Determine the [x, y] coordinate at the center of the cell enclosing the given text.  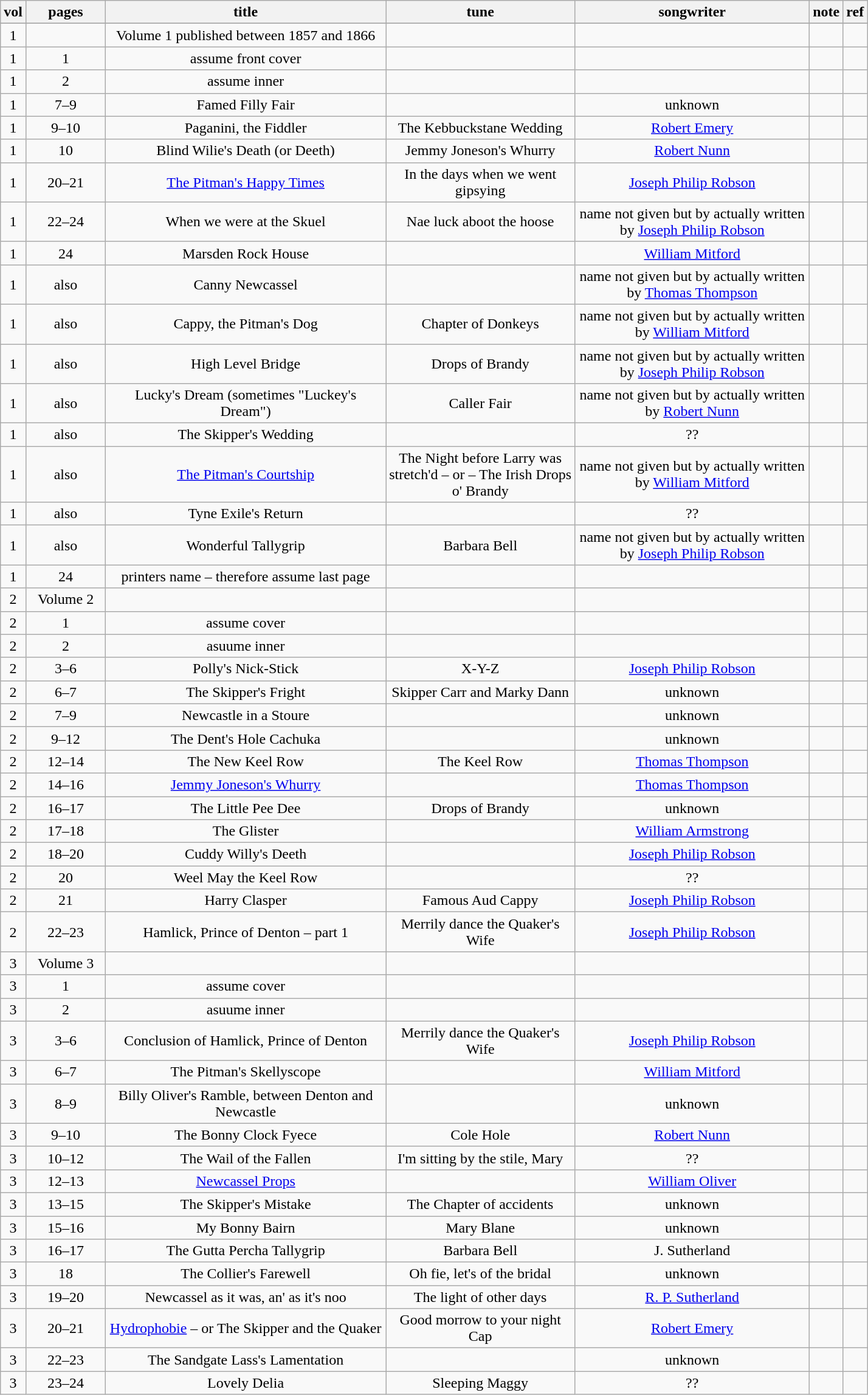
The Skipper's Wedding [246, 435]
Volume 1 published between 1857 and 1866 [246, 35]
22–24 [66, 221]
Weel May the Keel Row [246, 877]
10–12 [66, 1158]
17–18 [66, 831]
The Skipper's Fright [246, 692]
The Little Pee Dee [246, 808]
Billy Oliver's Ramble, between Denton and Newcastle [246, 1103]
Cappy, the Pitman's Dog [246, 324]
assume front cover [246, 58]
20 [66, 877]
note [827, 12]
Volume 2 [66, 600]
The Glister [246, 831]
The Skipper's Mistake [246, 1204]
Good morrow to your night Cap [480, 1328]
The Dent's Hole Cachuka [246, 738]
J. Sutherland [692, 1251]
Canny Newcassel [246, 285]
The Gutta Percha Tallygrip [246, 1251]
Newcassel Props [246, 1181]
12–14 [66, 761]
pages [66, 12]
The Pitman's Skellyscope [246, 1072]
title [246, 12]
Oh fie, let's of the bridal [480, 1274]
The Kebbuckstane Wedding [480, 128]
William Oliver [692, 1181]
The Chapter of accidents [480, 1204]
Nae luck aboot the hoose [480, 221]
Cole Hole [480, 1135]
15–16 [66, 1228]
The Keel Row [480, 761]
Blind Wilie's Death (or Deeth) [246, 151]
ref [855, 12]
Harry Clasper [246, 901]
The Collier's Farewell [246, 1274]
9–12 [66, 738]
Wonderful Tallygrip [246, 545]
vol [13, 12]
10 [66, 151]
12–13 [66, 1181]
19–20 [66, 1297]
tune [480, 12]
Caller Fair [480, 404]
name not given but by actually written by Robert Nunn [692, 404]
Paganini, the Fiddler [246, 128]
Newcassel as it was, an' as it's noo [246, 1297]
name not given but by actually written by Thomas Thompson [692, 285]
18–20 [66, 854]
14–16 [66, 784]
printers name – therefore assume last page [246, 576]
21 [66, 901]
Polly's Nick-Stick [246, 669]
Tyne Exile's Return [246, 514]
songwriter [692, 12]
Famed Filly Fair [246, 105]
Cuddy Willy's Deeth [246, 854]
18 [66, 1274]
Mary Blane [480, 1228]
Lovely Delia [246, 1383]
Volume 3 [66, 963]
The Wail of the Fallen [246, 1158]
Famous Aud Cappy [480, 901]
Chapter of Donkeys [480, 324]
My Bonny Bairn [246, 1228]
The Pitman's Happy Times [246, 182]
High Level Bridge [246, 364]
Newcastle in a Stoure [246, 715]
When we were at the Skuel [246, 221]
The Night before Larry was stretch'd – or – The Irish Drops o' Brandy [480, 474]
I'm sitting by the stile, Mary [480, 1158]
The New Keel Row [246, 761]
The Pitman's Courtship [246, 474]
The light of other days [480, 1297]
13–15 [66, 1204]
The Sandgate Lass's Lamentation [246, 1360]
Conclusion of Hamlick, Prince of Denton [246, 1041]
Marsden Rock House [246, 253]
William Armstrong [692, 831]
The Bonny Clock Fyece [246, 1135]
Sleeping Maggy [480, 1383]
8–9 [66, 1103]
Skipper Carr and Marky Dann [480, 692]
Hydrophobie – or The Skipper and the Quaker [246, 1328]
Lucky's Dream (sometimes "Luckey's Dream") [246, 404]
Hamlick, Prince of Denton – part 1 [246, 932]
R. P. Sutherland [692, 1297]
23–24 [66, 1383]
assume inner [246, 81]
In the days when we went gipsying [480, 182]
X-Y-Z [480, 669]
